From the cell containing the given text, extract its center point as [x, y] coordinate. 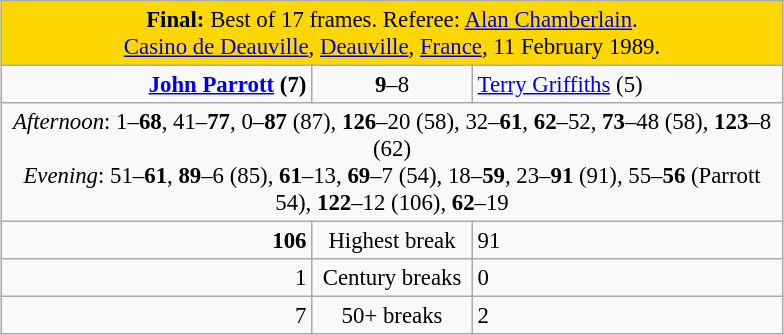
Highest break [392, 241]
9–8 [392, 85]
John Parrott (7) [156, 85]
2 [628, 316]
0 [628, 278]
Final: Best of 17 frames. Referee: Alan Chamberlain.Casino de Deauville, Deauville, France, 11 February 1989. [392, 34]
91 [628, 241]
50+ breaks [392, 316]
Terry Griffiths (5) [628, 85]
7 [156, 316]
Century breaks [392, 278]
1 [156, 278]
106 [156, 241]
